Return [X, Y] of the center of cell containing provided text 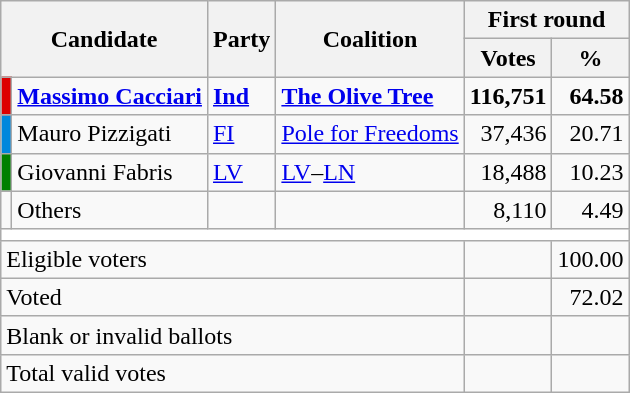
116,751 [508, 96]
Massimo Cacciari [110, 96]
The Olive Tree [370, 96]
100.00 [590, 259]
20.71 [590, 134]
Total valid votes [232, 373]
37,436 [508, 134]
8,110 [508, 210]
Voted [232, 297]
Eligible voters [232, 259]
FI [241, 134]
Votes [508, 58]
4.49 [590, 210]
Blank or invalid ballots [232, 335]
Pole for Freedoms [370, 134]
Others [110, 210]
72.02 [590, 297]
Party [241, 39]
Giovanni Fabris [110, 172]
LV–LN [370, 172]
64.58 [590, 96]
10.23 [590, 172]
% [590, 58]
Coalition [370, 39]
Candidate [104, 39]
Ind [241, 96]
18,488 [508, 172]
First round [546, 20]
LV [241, 172]
Mauro Pizzigati [110, 134]
